Capture the cell that displays the provided text and extract its (x, y) central coordinate. 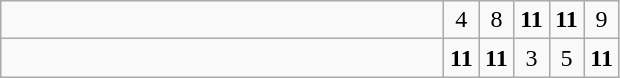
8 (496, 20)
5 (566, 58)
9 (602, 20)
4 (462, 20)
3 (532, 58)
